Scan for the cell matching the given text and deliver its (x, y) coordinate at center. 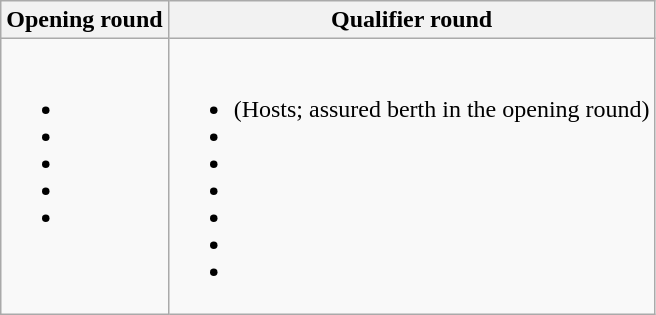
(Hosts; assured berth in the opening round) (412, 176)
Qualifier round (412, 20)
Opening round (84, 20)
